For the text-containing cell, return its midpoint in [x, y] coordinate format. 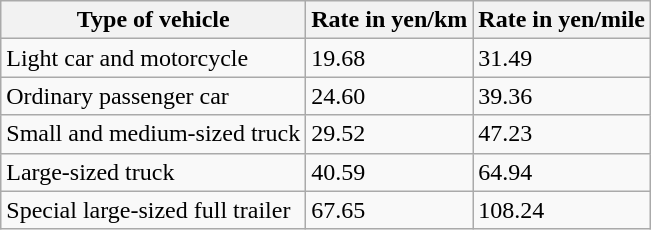
Special large-sized full trailer [154, 210]
Rate in yen/km [390, 20]
Rate in yen/mile [562, 20]
19.68 [390, 58]
40.59 [390, 172]
47.23 [562, 134]
Ordinary passenger car [154, 96]
29.52 [390, 134]
24.60 [390, 96]
108.24 [562, 210]
Light car and motorcycle [154, 58]
31.49 [562, 58]
67.65 [390, 210]
Small and medium-sized truck [154, 134]
Type of vehicle [154, 20]
39.36 [562, 96]
64.94 [562, 172]
Large-sized truck [154, 172]
